Return the [x, y] coordinate for the center point of the cell that contains the specified text.  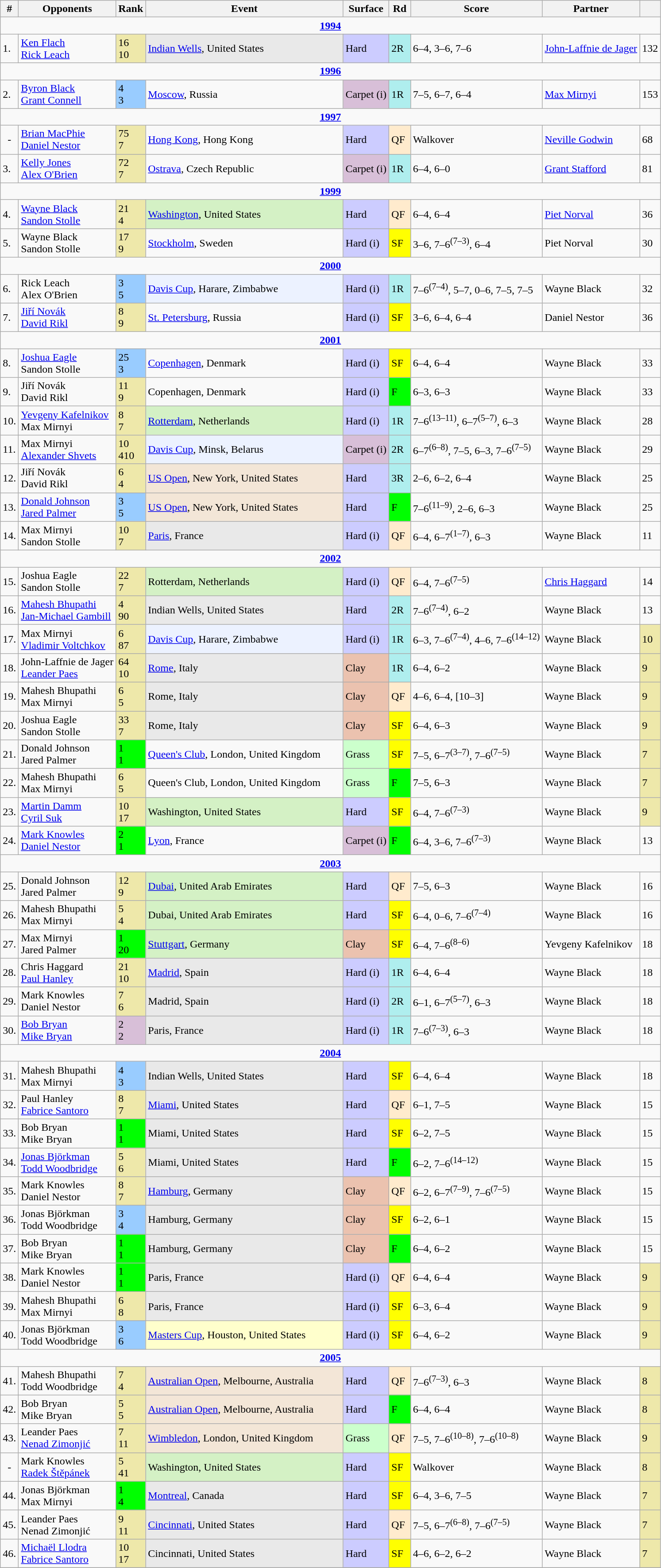
20. [10, 725]
6410 [131, 667]
Surface [366, 9]
Daniel Nestor [591, 318]
107 [131, 536]
64 [131, 478]
Partner [591, 9]
Ken Flach Rick Leach [67, 49]
39. [10, 1306]
Mahesh Bhupathi Jan-Michael Gambill [67, 610]
Opponents [67, 9]
27. [10, 944]
2003 [330, 863]
21. [10, 754]
81 [650, 168]
253 [131, 363]
Event [244, 9]
32. [10, 1105]
46. [10, 1553]
4–6, 6–2, 6–2 [476, 1553]
132 [650, 49]
24. [10, 841]
Max Mirnyi Alexander Shvets [67, 450]
33. [10, 1133]
2110 [131, 973]
Jonas Björkman Max Mirnyi [67, 1496]
179 [131, 243]
19. [10, 697]
43. [10, 1438]
30 [650, 243]
26. [10, 915]
Max Mirnyi Jared Palmer [67, 944]
Rick Leach Alex O'Brien [67, 289]
Kelly Jones Alex O'Brien [67, 168]
35. [10, 1191]
6–1, 6–7(5–7), 6–3 [476, 1001]
1999 [330, 191]
8. [10, 363]
Ostrava, Czech Republic [244, 168]
7–6(7–4), 5–7, 0–6, 7–5, 7–5 [476, 289]
42. [10, 1409]
6–2, 7–6(14–12) [476, 1162]
14. [10, 536]
6–3, 6–4 [476, 1306]
711 [131, 1438]
Wimbledon, London, United Kingdom [244, 1438]
Stockholm, Sweden [244, 243]
6–3, 7–6(7–4), 4–6, 7–6(14–12) [476, 639]
6–3, 6–3 [476, 392]
3–6, 6–4, 6–4 [476, 318]
23. [10, 812]
5. [10, 243]
Chris Haggard [591, 582]
119 [131, 392]
15. [10, 582]
10 [650, 639]
John-Laffnie de Jager Leander Paes [67, 667]
Moscow, Russia [244, 94]
9. [10, 392]
John-Laffnie de Jager [591, 49]
2001 [330, 340]
227 [131, 582]
Max Mirnyi [591, 94]
31. [10, 1075]
2000 [330, 266]
Rd [400, 9]
490 [131, 610]
38. [10, 1277]
32 [650, 289]
45. [10, 1524]
6–4, 6–3 [476, 725]
7–6(7–4), 6–2 [476, 610]
6–4, 6–7(1–7), 6–3 [476, 536]
2–6, 6–2, 6–4 [476, 478]
6–4, 7–6(7–3) [476, 812]
1994 [330, 26]
21 [131, 841]
4. [10, 214]
Mahesh Bhupathi Todd Woodbridge [67, 1381]
28 [650, 420]
3. [10, 168]
911 [131, 1524]
1996 [330, 71]
11. [10, 450]
120 [131, 944]
Byron Black Grant Connell [67, 94]
41. [10, 1381]
74 [131, 1381]
2. [10, 94]
34 [131, 1220]
Chris Haggard Paul Hanley [67, 973]
13. [10, 507]
Mark Knowles Radek Štěpánek [67, 1467]
37. [10, 1249]
25. [10, 886]
17. [10, 639]
6–2, 7–5 [476, 1133]
214 [131, 214]
Masters Cup, Houston, United States [244, 1335]
Neville Godwin [591, 140]
Lyon, France [244, 841]
Michaël Llodra Fabrice Santoro [67, 1553]
6–4, 6–0 [476, 168]
Stuttgart, Germany [244, 944]
153 [650, 94]
7. [10, 318]
Max Mirnyi Vladimir Voltchkov [67, 639]
3–6, 7–6(7–3), 6–4 [476, 243]
Yevgeny Kafelnikov Max Mirnyi [67, 420]
7–5, 6–7, 6–4 [476, 94]
129 [131, 886]
89 [131, 318]
2005 [330, 1358]
6–4, 3–6, 7–5 [476, 1496]
18. [10, 667]
36. [10, 1220]
Paul Hanley Fabrice Santoro [67, 1105]
1. [10, 49]
757 [131, 140]
7–5, 7–6(10–8), 7–6(10–8) [476, 1438]
12. [10, 478]
Montreal, Canada [244, 1496]
40. [10, 1335]
6–4, 3–6, 7–6(7–3) [476, 841]
7–5, 6–7(3–7), 7–6(7–5) [476, 754]
16. [10, 610]
7–6(13–11), 6–7(5–7), 6–3 [476, 420]
28. [10, 973]
Score [476, 9]
6–1, 7–5 [476, 1105]
2002 [330, 559]
4–6, 6–4, [10–3] [476, 697]
6. [10, 289]
Brian MacPhie Daniel Nestor [67, 140]
1997 [330, 117]
6–4, 0–6, 7–6(7–4) [476, 915]
727 [131, 168]
St. Petersburg, Russia [244, 318]
Davis Cup, Minsk, Belarus [244, 450]
76 [131, 1001]
541 [131, 1467]
6–2, 6–7(7–9), 7–6(7–5) [476, 1191]
30. [10, 1030]
10. [10, 420]
6–2, 6–1 [476, 1220]
Hong Kong, Hong Kong [244, 140]
Yevgeny Kafelnikov [591, 944]
1610 [131, 49]
3R [400, 478]
2004 [330, 1053]
Max Mirnyi Sandon Stolle [67, 536]
22 [131, 1030]
# [10, 9]
10410 [131, 450]
Martin Damm Cyril Suk [67, 812]
6–4, 7–6(7–5) [476, 582]
Rank [131, 9]
687 [131, 639]
Grant Stafford [591, 168]
22. [10, 783]
6–4, 7–6(8–6) [476, 944]
34. [10, 1162]
6–4, 3–6, 7–6 [476, 49]
56 [131, 1162]
29 [650, 450]
7–5, 6–7(6–8), 7–6(7–5) [476, 1524]
44. [10, 1496]
54 [131, 915]
337 [131, 725]
29. [10, 1001]
6–7(6–8), 7–5, 6–3, 7–6(7–5) [476, 450]
55 [131, 1409]
7–6(11–9), 2–6, 6–3 [476, 507]
